Return the (x, y) coordinate for the center point of the cell that contains the specified text.  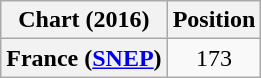
Position (214, 20)
France (SNEP) (84, 58)
173 (214, 58)
Chart (2016) (84, 20)
